Output the (X, Y) coordinate of the center of the cell containing the given text.  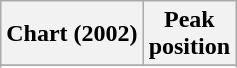
Peakposition (189, 34)
Chart (2002) (72, 34)
